Pinpoint the cell where the given text exists, returning its (X, Y) midpoint coordinate. 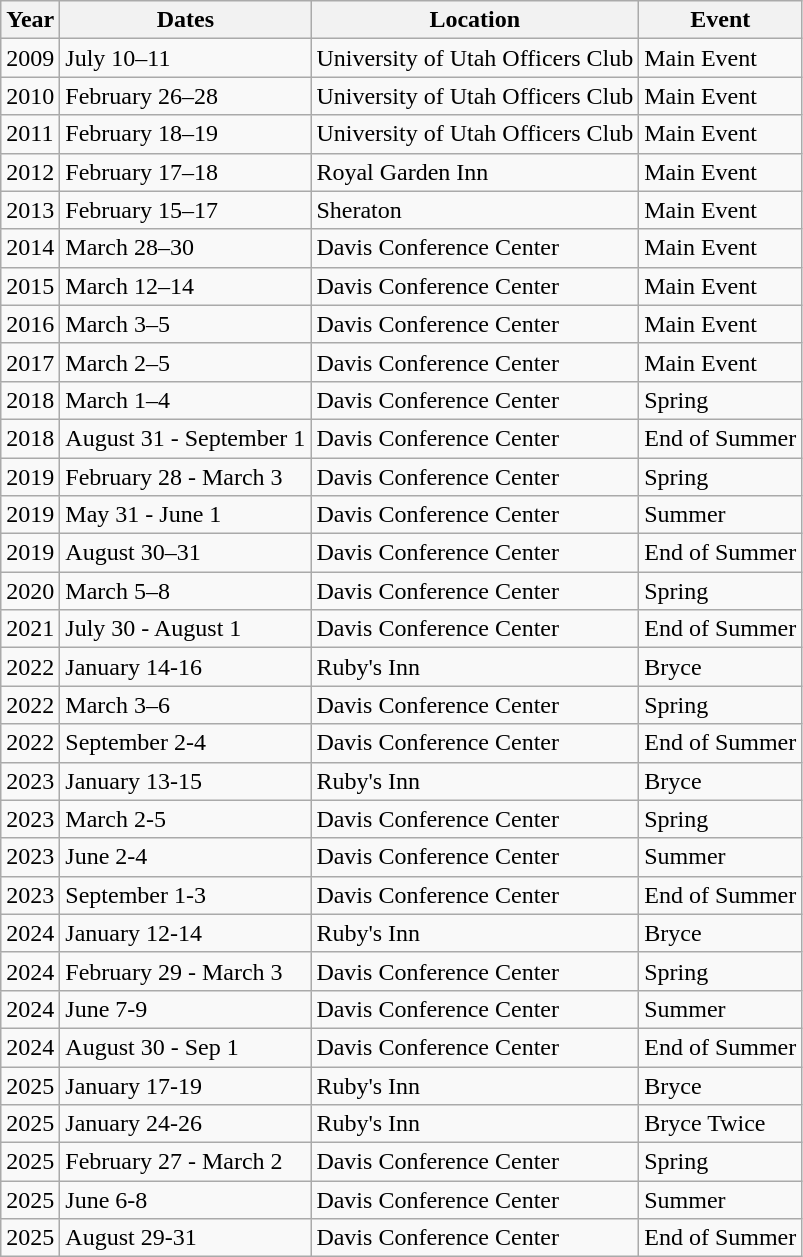
Year (30, 20)
August 30–31 (186, 553)
2012 (30, 172)
2016 (30, 324)
May 31 - June 1 (186, 515)
February 29 - March 3 (186, 971)
September 1-3 (186, 895)
February 26–28 (186, 96)
August 30 - Sep 1 (186, 1047)
February 18–19 (186, 134)
March 3–6 (186, 705)
February 28 - March 3 (186, 477)
2011 (30, 134)
February 27 - March 2 (186, 1162)
January 24-26 (186, 1124)
March 2-5 (186, 819)
June 2-4 (186, 857)
August 31 - September 1 (186, 438)
March 2–5 (186, 362)
July 30 - August 1 (186, 629)
March 1–4 (186, 400)
September 2-4 (186, 743)
July 10–11 (186, 58)
2014 (30, 248)
2013 (30, 210)
March 3–5 (186, 324)
March 12–14 (186, 286)
Sheraton (475, 210)
March 28–30 (186, 248)
March 5–8 (186, 591)
February 15–17 (186, 210)
2017 (30, 362)
Event (720, 20)
February 17–18 (186, 172)
June 7-9 (186, 1009)
Dates (186, 20)
2021 (30, 629)
January 14-16 (186, 667)
Location (475, 20)
January 12-14 (186, 933)
Royal Garden Inn (475, 172)
June 6-8 (186, 1200)
2015 (30, 286)
2009 (30, 58)
August 29-31 (186, 1238)
Bryce Twice (720, 1124)
January 13-15 (186, 781)
2010 (30, 96)
2020 (30, 591)
January 17-19 (186, 1085)
